Pinpoint the cell where the given text exists, returning its (x, y) midpoint coordinate. 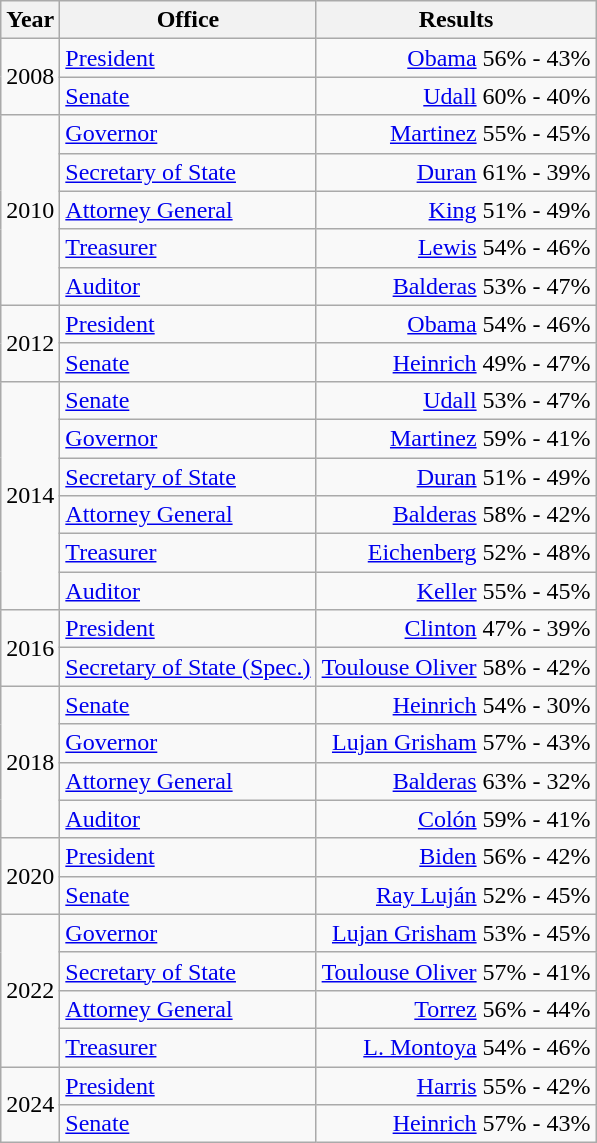
2012 (30, 343)
Secretary of State (Spec.) (188, 667)
2010 (30, 210)
Udall 60% - 40% (456, 96)
Lujan Grisham 57% - 43% (456, 743)
Office (188, 20)
Results (456, 20)
Martinez 55% - 45% (456, 134)
Heinrich 57% - 43% (456, 1124)
Year (30, 20)
Duran 51% - 49% (456, 477)
Balderas 53% - 47% (456, 286)
Ray Luján 52% - 45% (456, 895)
2008 (30, 77)
Martinez 59% - 41% (456, 438)
2014 (30, 495)
Keller 55% - 45% (456, 591)
2016 (30, 648)
2024 (30, 1104)
Eichenberg 52% - 48% (456, 553)
Biden 56% - 42% (456, 857)
Duran 61% - 39% (456, 172)
Udall 53% - 47% (456, 400)
King 51% - 49% (456, 210)
Balderas 58% - 42% (456, 515)
Balderas 63% - 32% (456, 781)
Torrez 56% - 44% (456, 1009)
2018 (30, 762)
Toulouse Oliver 57% - 41% (456, 971)
Colón 59% - 41% (456, 819)
Clinton 47% - 39% (456, 629)
Lewis 54% - 46% (456, 248)
2022 (30, 990)
Obama 54% - 46% (456, 324)
2020 (30, 876)
L. Montoya 54% - 46% (456, 1047)
Heinrich 49% - 47% (456, 362)
Lujan Grisham 53% - 45% (456, 933)
Harris 55% - 42% (456, 1085)
Heinrich 54% - 30% (456, 705)
Toulouse Oliver 58% - 42% (456, 667)
Obama 56% - 43% (456, 58)
